Search for the cell housing the specified text and yield its (x, y) center coordinate. 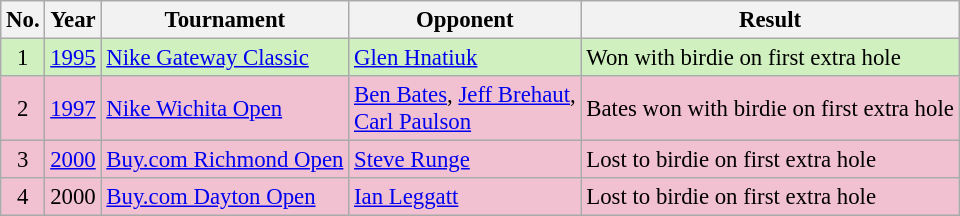
1997 (73, 108)
Buy.com Dayton Open (225, 197)
Steve Runge (465, 160)
Buy.com Richmond Open (225, 160)
3 (23, 160)
Ian Leggatt (465, 197)
Tournament (225, 20)
2 (23, 108)
Result (770, 20)
Ben Bates, Jeff Brehaut, Carl Paulson (465, 108)
Glen Hnatiuk (465, 58)
Bates won with birdie on first extra hole (770, 108)
1 (23, 58)
Year (73, 20)
4 (23, 197)
Nike Gateway Classic (225, 58)
Won with birdie on first extra hole (770, 58)
1995 (73, 58)
Nike Wichita Open (225, 108)
No. (23, 20)
Opponent (465, 20)
